Extract the [X, Y] coordinate from the center of the cell holding the provided text.  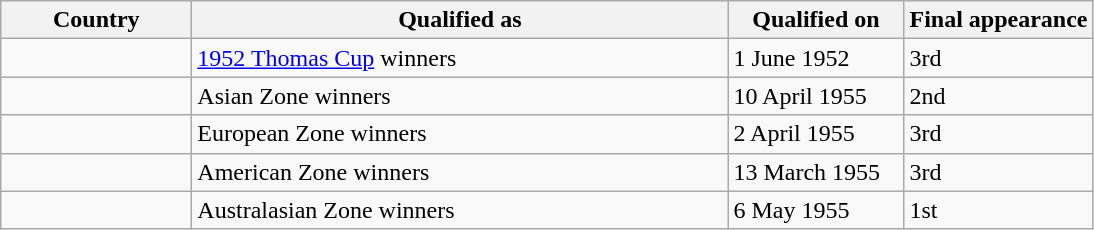
10 April 1955 [816, 96]
13 March 1955 [816, 172]
European Zone winners [460, 134]
Final appearance [998, 20]
Qualified on [816, 20]
Australasian Zone winners [460, 210]
6 May 1955 [816, 210]
2nd [998, 96]
American Zone winners [460, 172]
Asian Zone winners [460, 96]
Country [96, 20]
1 June 1952 [816, 58]
2 April 1955 [816, 134]
1st [998, 210]
1952 Thomas Cup winners [460, 58]
Qualified as [460, 20]
